Capture the cell that displays the provided text and extract its [X, Y] central coordinate. 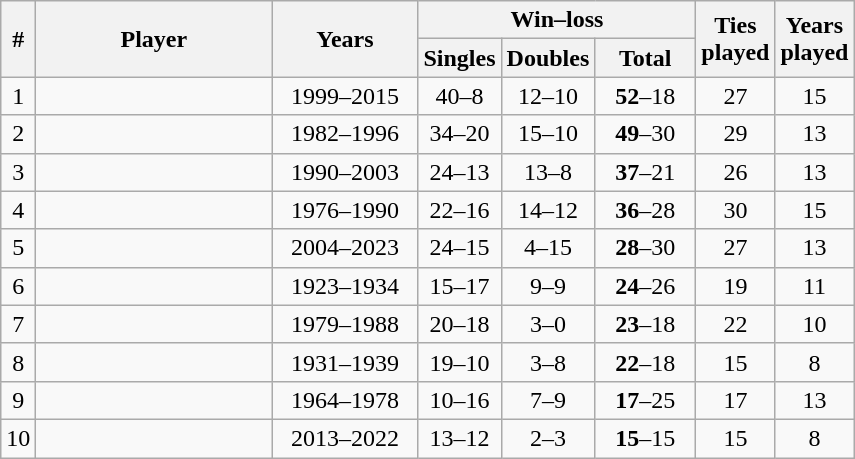
1931–1939 [345, 362]
19 [736, 286]
13–8 [548, 172]
40–8 [460, 96]
17–25 [646, 400]
14–12 [548, 210]
11 [814, 286]
6 [18, 286]
12–10 [548, 96]
3–8 [548, 362]
34–20 [460, 134]
13–12 [460, 438]
1990–2003 [345, 172]
7–9 [548, 400]
49–30 [646, 134]
2013–2022 [345, 438]
1 [18, 96]
20–18 [460, 324]
5 [18, 248]
17 [736, 400]
52–18 [646, 96]
15–17 [460, 286]
Years [345, 39]
4 [18, 210]
1923–1934 [345, 286]
1964–1978 [345, 400]
1979–1988 [345, 324]
2 [18, 134]
Win–loss [557, 20]
37–21 [646, 172]
15–10 [548, 134]
Doubles [548, 58]
Singles [460, 58]
3 [18, 172]
9–9 [548, 286]
19–10 [460, 362]
28–30 [646, 248]
Total [646, 58]
22–16 [460, 210]
10–16 [460, 400]
24–26 [646, 286]
29 [736, 134]
22–18 [646, 362]
26 [736, 172]
9 [18, 400]
36–28 [646, 210]
3–0 [548, 324]
15–15 [646, 438]
Player [154, 39]
2004–2023 [345, 248]
4–15 [548, 248]
Yearsplayed [814, 39]
2–3 [548, 438]
1999–2015 [345, 96]
24–13 [460, 172]
Tiesplayed [736, 39]
22 [736, 324]
7 [18, 324]
23–18 [646, 324]
1976–1990 [345, 210]
30 [736, 210]
# [18, 39]
24–15 [460, 248]
1982–1996 [345, 134]
